Return (x, y) of the center of cell containing provided text 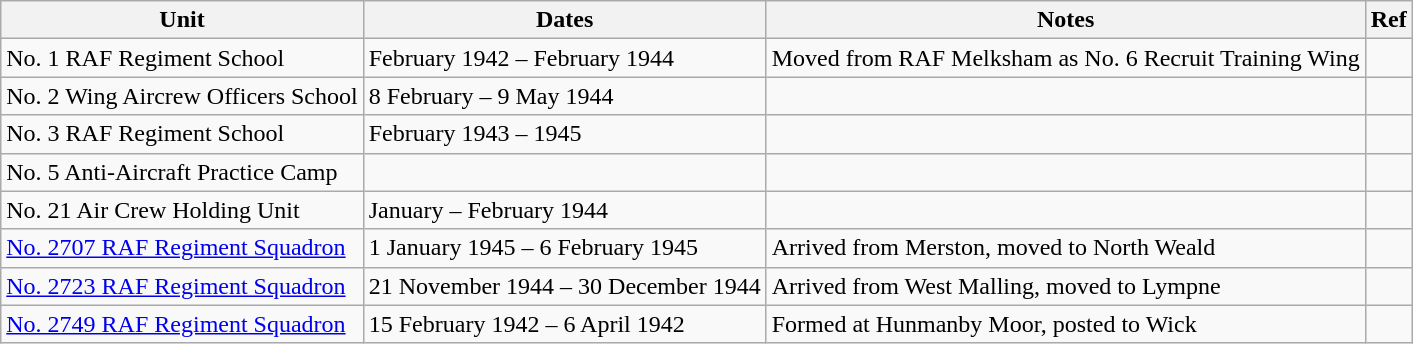
January – February 1944 (564, 210)
Moved from RAF Melksham as No. 6 Recruit Training Wing (1066, 58)
Ref (1388, 20)
No. 2723 RAF Regiment Squadron (182, 286)
No. 5 Anti-Aircraft Practice Camp (182, 172)
21 November 1944 – 30 December 1944 (564, 286)
No. 2707 RAF Regiment Squadron (182, 248)
15 February 1942 – 6 April 1942 (564, 324)
Notes (1066, 20)
No. 3 RAF Regiment School (182, 134)
No. 1 RAF Regiment School (182, 58)
Formed at Hunmanby Moor, posted to Wick (1066, 324)
Arrived from West Malling, moved to Lympne (1066, 286)
Arrived from Merston, moved to North Weald (1066, 248)
February 1942 – February 1944 (564, 58)
Unit (182, 20)
Dates (564, 20)
February 1943 – 1945 (564, 134)
No. 21 Air Crew Holding Unit (182, 210)
1 January 1945 – 6 February 1945 (564, 248)
8 February – 9 May 1944 (564, 96)
No. 2749 RAF Regiment Squadron (182, 324)
No. 2 Wing Aircrew Officers School (182, 96)
